Return (X, Y) of the center of cell containing provided text 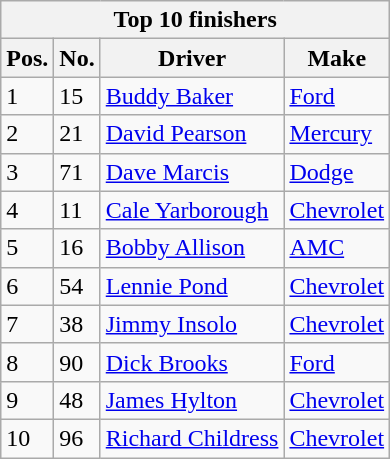
Mercury (337, 134)
54 (77, 286)
Dodge (337, 172)
90 (77, 362)
10 (28, 438)
Top 10 finishers (196, 20)
AMC (337, 248)
Lennie Pond (192, 286)
38 (77, 324)
9 (28, 400)
8 (28, 362)
5 (28, 248)
Jimmy Insolo (192, 324)
21 (77, 134)
Bobby Allison (192, 248)
Buddy Baker (192, 96)
No. (77, 58)
6 (28, 286)
David Pearson (192, 134)
Dick Brooks (192, 362)
48 (77, 400)
Driver (192, 58)
Dave Marcis (192, 172)
1 (28, 96)
Pos. (28, 58)
Make (337, 58)
16 (77, 248)
4 (28, 210)
2 (28, 134)
3 (28, 172)
7 (28, 324)
Richard Childress (192, 438)
James Hylton (192, 400)
11 (77, 210)
71 (77, 172)
15 (77, 96)
96 (77, 438)
Cale Yarborough (192, 210)
